Determine the [x, y] coordinate at the center of the cell enclosing the given text.  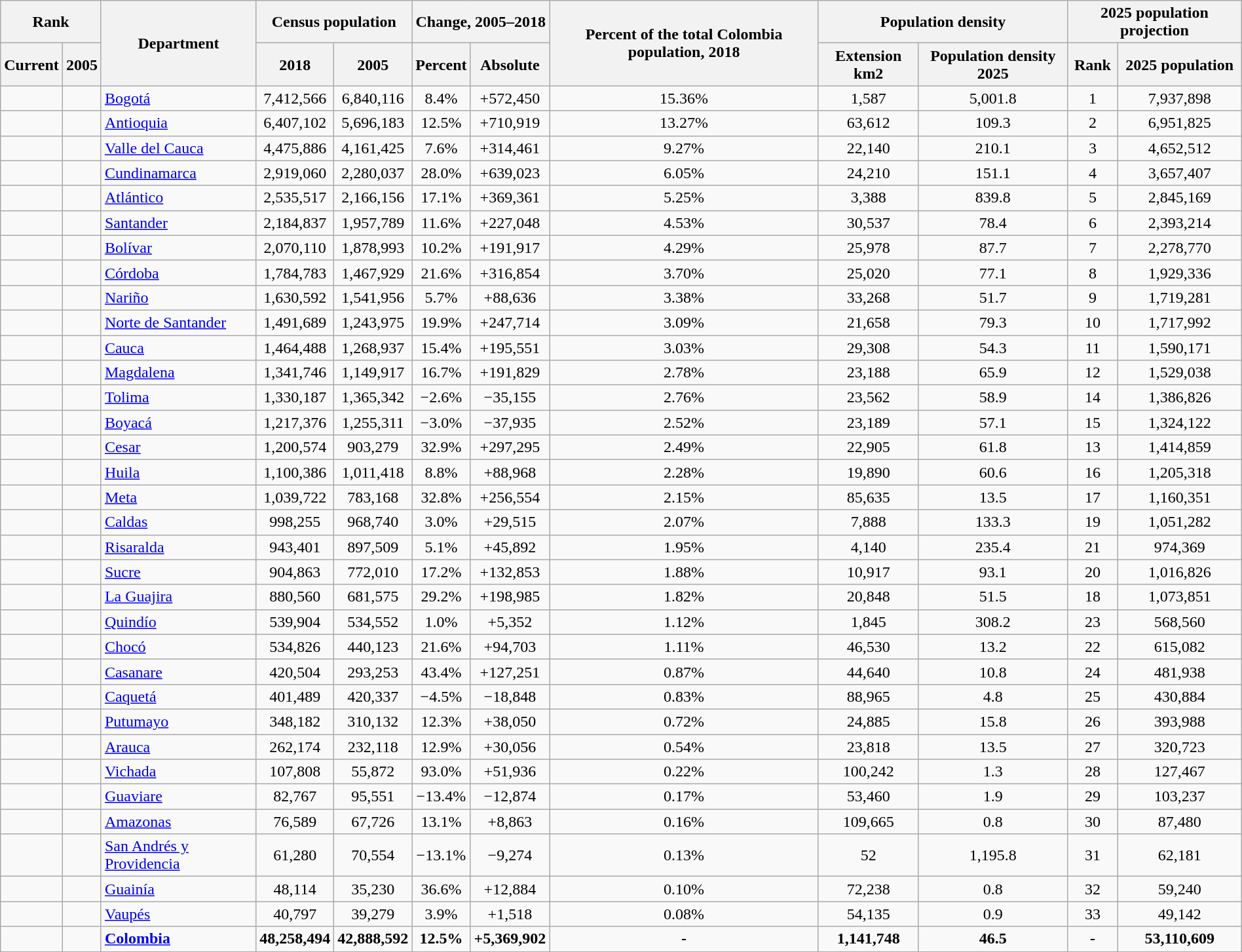
Antioquia [178, 123]
10.2% [442, 248]
+710,919 [510, 123]
3.70% [684, 273]
−2.6% [442, 398]
3 [1093, 148]
16 [1093, 472]
Cauca [178, 348]
+191,829 [510, 373]
32.8% [442, 497]
943,401 [295, 547]
5.7% [442, 297]
25,978 [869, 248]
2,280,037 [373, 173]
+45,892 [510, 547]
19 [1093, 522]
95,551 [373, 797]
+8,863 [510, 822]
1,039,722 [295, 497]
Vaupés [178, 914]
4 [1093, 173]
+572,450 [510, 98]
12.3% [442, 721]
401,489 [295, 696]
−18,848 [510, 696]
+5,352 [510, 622]
7,888 [869, 522]
9.27% [684, 148]
5.25% [684, 198]
0.87% [684, 672]
2,393,214 [1179, 223]
78.4 [993, 223]
67,726 [373, 822]
93.0% [442, 772]
53,110,609 [1179, 939]
1 [1093, 98]
904,863 [295, 572]
1,878,993 [373, 248]
1,200,574 [295, 447]
Casanare [178, 672]
4.53% [684, 223]
1,929,336 [1179, 273]
25 [1093, 696]
1,491,689 [295, 322]
3.03% [684, 348]
+227,048 [510, 223]
Tolima [178, 398]
+29,515 [510, 522]
30,537 [869, 223]
70,554 [373, 856]
1,255,311 [373, 423]
54.3 [993, 348]
210.1 [993, 148]
1,011,418 [373, 472]
−13.4% [442, 797]
1,330,187 [295, 398]
Colombia [178, 939]
24,210 [869, 173]
0.17% [684, 797]
232,118 [373, 746]
1.82% [684, 597]
+198,985 [510, 597]
+1,518 [510, 914]
Bolívar [178, 248]
+314,461 [510, 148]
76,589 [295, 822]
93.1 [993, 572]
39,279 [373, 914]
+30,056 [510, 746]
Caldas [178, 522]
28 [1093, 772]
48,258,494 [295, 939]
3.9% [442, 914]
151.1 [993, 173]
Valle del Cauca [178, 148]
35,230 [373, 889]
2.52% [684, 423]
3.09% [684, 322]
5 [1093, 198]
44,640 [869, 672]
481,938 [1179, 672]
55,872 [373, 772]
1,365,342 [373, 398]
Percent [442, 64]
393,988 [1179, 721]
19.9% [442, 322]
534,552 [373, 622]
1,784,783 [295, 273]
52 [869, 856]
897,509 [373, 547]
85,635 [869, 497]
0.08% [684, 914]
Sucre [178, 572]
28.0% [442, 173]
31 [1093, 856]
5,696,183 [373, 123]
6 [1093, 223]
235.4 [993, 547]
4,475,886 [295, 148]
+191,917 [510, 248]
430,884 [1179, 696]
2,535,517 [295, 198]
+256,554 [510, 497]
6.05% [684, 173]
2,166,156 [373, 198]
60.6 [993, 472]
1,590,171 [1179, 348]
72,238 [869, 889]
19,890 [869, 472]
Norte de Santander [178, 322]
Magdalena [178, 373]
Atlántico [178, 198]
1.95% [684, 547]
1,717,992 [1179, 322]
9 [1093, 297]
58.9 [993, 398]
+94,703 [510, 647]
7,412,566 [295, 98]
1,051,282 [1179, 522]
San Andrés y Providencia [178, 856]
18 [1093, 597]
310,132 [373, 721]
15.4% [442, 348]
Risaralda [178, 547]
2.76% [684, 398]
33 [1093, 914]
Santander [178, 223]
+5,369,902 [510, 939]
Vichada [178, 772]
Boyacá [178, 423]
59,240 [1179, 889]
Amazonas [178, 822]
+316,854 [510, 273]
8 [1093, 273]
1,630,592 [295, 297]
880,560 [295, 597]
Change, 2005–2018 [481, 22]
262,174 [295, 746]
32 [1093, 889]
Nariño [178, 297]
88,965 [869, 696]
1,243,975 [373, 322]
11 [1093, 348]
63,612 [869, 123]
5,001.8 [993, 98]
1,414,859 [1179, 447]
1,217,376 [295, 423]
23,818 [869, 746]
1,341,746 [295, 373]
+51,936 [510, 772]
Department [178, 43]
2025 population [1179, 64]
26 [1093, 721]
43.4% [442, 672]
29 [1093, 797]
7.6% [442, 148]
1,141,748 [869, 939]
10 [1093, 322]
22 [1093, 647]
2.15% [684, 497]
Huila [178, 472]
1,957,789 [373, 223]
29,308 [869, 348]
12 [1093, 373]
1,386,826 [1179, 398]
22,140 [869, 148]
+38,050 [510, 721]
109.3 [993, 123]
103,237 [1179, 797]
−9,274 [510, 856]
53,460 [869, 797]
4,140 [869, 547]
127,467 [1179, 772]
23 [1093, 622]
−37,935 [510, 423]
Guainía [178, 889]
839.8 [993, 198]
+12,884 [510, 889]
79.3 [993, 322]
46.5 [993, 939]
420,504 [295, 672]
54,135 [869, 914]
1,195.8 [993, 856]
65.9 [993, 373]
62,181 [1179, 856]
Population density 2025 [993, 64]
17.2% [442, 572]
51.5 [993, 597]
+369,361 [510, 198]
Absolute [510, 64]
Population density [943, 22]
Cesar [178, 447]
1,268,937 [373, 348]
Guaviare [178, 797]
1.3 [993, 772]
3,388 [869, 198]
87.7 [993, 248]
7 [1093, 248]
Quindío [178, 622]
Extension km2 [869, 64]
2,919,060 [295, 173]
1.11% [684, 647]
1,160,351 [1179, 497]
4,652,512 [1179, 148]
8.4% [442, 98]
2025 population projection [1155, 22]
5.1% [442, 547]
Meta [178, 497]
2.78% [684, 373]
15.8 [993, 721]
20,848 [869, 597]
24 [1093, 672]
0.54% [684, 746]
1,719,281 [1179, 297]
−13.1% [442, 856]
0.13% [684, 856]
−4.5% [442, 696]
1,587 [869, 98]
1.88% [684, 572]
539,904 [295, 622]
2,184,837 [295, 223]
534,826 [295, 647]
7,937,898 [1179, 98]
1.0% [442, 622]
1,845 [869, 622]
107,808 [295, 772]
0.16% [684, 822]
+297,295 [510, 447]
968,740 [373, 522]
4,161,425 [373, 148]
1,464,488 [295, 348]
21,658 [869, 322]
1,149,917 [373, 373]
87,480 [1179, 822]
17 [1093, 497]
6,407,102 [295, 123]
13.1% [442, 822]
36.6% [442, 889]
La Guajira [178, 597]
1,016,826 [1179, 572]
615,082 [1179, 647]
2.07% [684, 522]
Current [31, 64]
903,279 [373, 447]
100,242 [869, 772]
Arauca [178, 746]
0.10% [684, 889]
27 [1093, 746]
11.6% [442, 223]
3.38% [684, 297]
Census population [334, 22]
293,253 [373, 672]
0.72% [684, 721]
4.8 [993, 696]
51.7 [993, 297]
49,142 [1179, 914]
48,114 [295, 889]
Caquetá [178, 696]
1.12% [684, 622]
1,205,318 [1179, 472]
568,560 [1179, 622]
783,168 [373, 497]
420,337 [373, 696]
29.2% [442, 597]
46,530 [869, 647]
22,905 [869, 447]
+127,251 [510, 672]
16.7% [442, 373]
+195,551 [510, 348]
974,369 [1179, 547]
77.1 [993, 273]
24,885 [869, 721]
1,324,122 [1179, 423]
25,020 [869, 273]
1,467,929 [373, 273]
6,840,116 [373, 98]
Córdoba [178, 273]
2,845,169 [1179, 198]
+639,023 [510, 173]
3,657,407 [1179, 173]
3.0% [442, 522]
2,278,770 [1179, 248]
1,073,851 [1179, 597]
772,010 [373, 572]
32.9% [442, 447]
15.36% [684, 98]
Percent of the total Colombia population, 2018 [684, 43]
109,665 [869, 822]
17.1% [442, 198]
57.1 [993, 423]
61.8 [993, 447]
10.8 [993, 672]
+247,714 [510, 322]
348,182 [295, 721]
+132,853 [510, 572]
−35,155 [510, 398]
1.9 [993, 797]
4.29% [684, 248]
13 [1093, 447]
1,529,038 [1179, 373]
0.83% [684, 696]
+88,968 [510, 472]
1,541,956 [373, 297]
Putumayo [178, 721]
2018 [295, 64]
82,767 [295, 797]
40,797 [295, 914]
2,070,110 [295, 248]
12.9% [442, 746]
−12,874 [510, 797]
8.8% [442, 472]
30 [1093, 822]
0.22% [684, 772]
6,951,825 [1179, 123]
23,188 [869, 373]
42,888,592 [373, 939]
10,917 [869, 572]
Cundinamarca [178, 173]
33,268 [869, 297]
133.3 [993, 522]
14 [1093, 398]
Chocó [178, 647]
998,255 [295, 522]
440,123 [373, 647]
2 [1093, 123]
2.28% [684, 472]
23,562 [869, 398]
Bogotá [178, 98]
13.2 [993, 647]
−3.0% [442, 423]
21 [1093, 547]
15 [1093, 423]
20 [1093, 572]
1,100,386 [295, 472]
61,280 [295, 856]
320,723 [1179, 746]
+88,636 [510, 297]
23,189 [869, 423]
0.9 [993, 914]
681,575 [373, 597]
13.27% [684, 123]
2.49% [684, 447]
308.2 [993, 622]
